Capture the cell that displays the provided text and extract its [x, y] central coordinate. 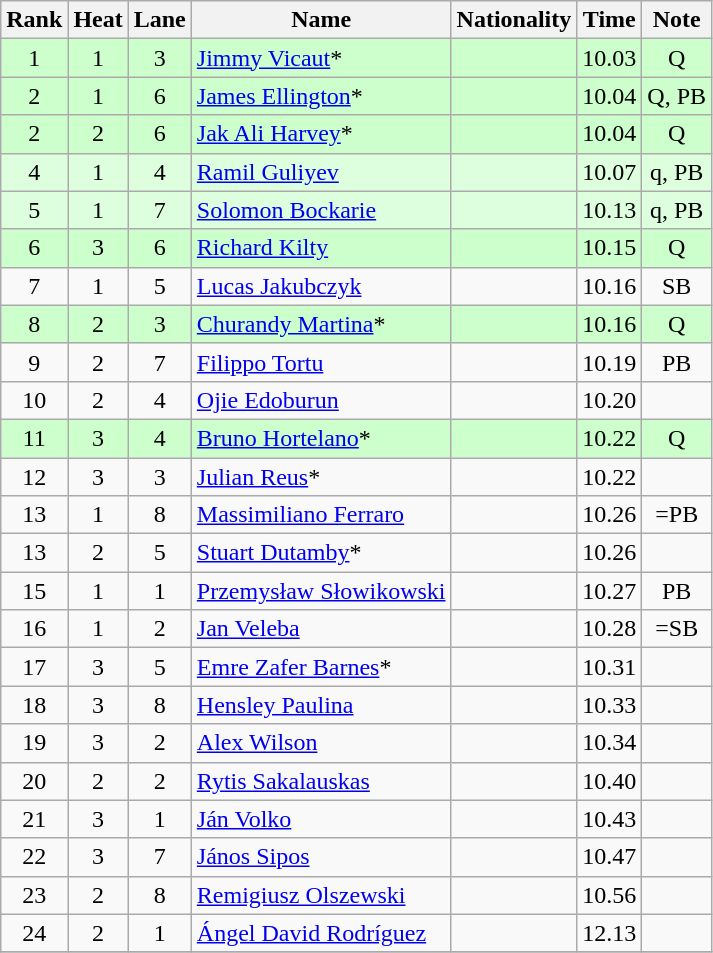
Jan Veleba [321, 629]
=PB [677, 515]
Jimmy Vicaut* [321, 58]
24 [34, 933]
9 [34, 362]
Note [677, 20]
15 [34, 591]
10.47 [610, 857]
22 [34, 857]
Massimiliano Ferraro [321, 515]
Alex Wilson [321, 743]
10.33 [610, 705]
Bruno Hortelano* [321, 438]
Filippo Tortu [321, 362]
Heat [98, 20]
10.19 [610, 362]
Przemysław Słowikowski [321, 591]
Rytis Sakalauskas [321, 781]
János Sipos [321, 857]
Name [321, 20]
10.15 [610, 248]
12 [34, 477]
16 [34, 629]
SB [677, 286]
Time [610, 20]
10.20 [610, 400]
21 [34, 819]
12.13 [610, 933]
Rank [34, 20]
10.28 [610, 629]
Ojie Edoburun [321, 400]
Q, PB [677, 96]
Ján Volko [321, 819]
19 [34, 743]
Ramil Guliyev [321, 172]
Churandy Martina* [321, 324]
10.13 [610, 210]
Jak Ali Harvey* [321, 134]
Ángel David Rodríguez [321, 933]
=SB [677, 629]
10.07 [610, 172]
Richard Kilty [321, 248]
Hensley Paulina [321, 705]
18 [34, 705]
Solomon Bockarie [321, 210]
20 [34, 781]
10.03 [610, 58]
11 [34, 438]
Stuart Dutamby* [321, 553]
Julian Reus* [321, 477]
10.31 [610, 667]
10.27 [610, 591]
James Ellington* [321, 96]
17 [34, 667]
10.40 [610, 781]
Emre Zafer Barnes* [321, 667]
Lane [160, 20]
10.34 [610, 743]
23 [34, 895]
10 [34, 400]
10.56 [610, 895]
Lucas Jakubczyk [321, 286]
10.43 [610, 819]
Nationality [514, 20]
Remigiusz Olszewski [321, 895]
